Detect which cell encompasses the target text, then output its [x, y] center coordinate. 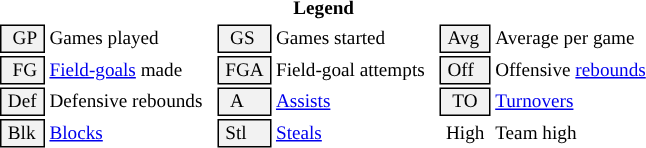
Off [466, 70]
Stl [244, 133]
GS [244, 38]
FG [22, 70]
Def [22, 102]
Field-goals made [131, 70]
Assists [355, 102]
Field-goal attempts [355, 70]
High [466, 133]
Games started [355, 38]
Blk [22, 133]
Blocks [131, 133]
Defensive rebounds [131, 102]
A [244, 102]
Steals [355, 133]
TO [466, 102]
Games played [131, 38]
GP [22, 38]
Avg [466, 38]
FGA [244, 70]
